Return the (X, Y) coordinate for the center point of the cell that contains the specified text.  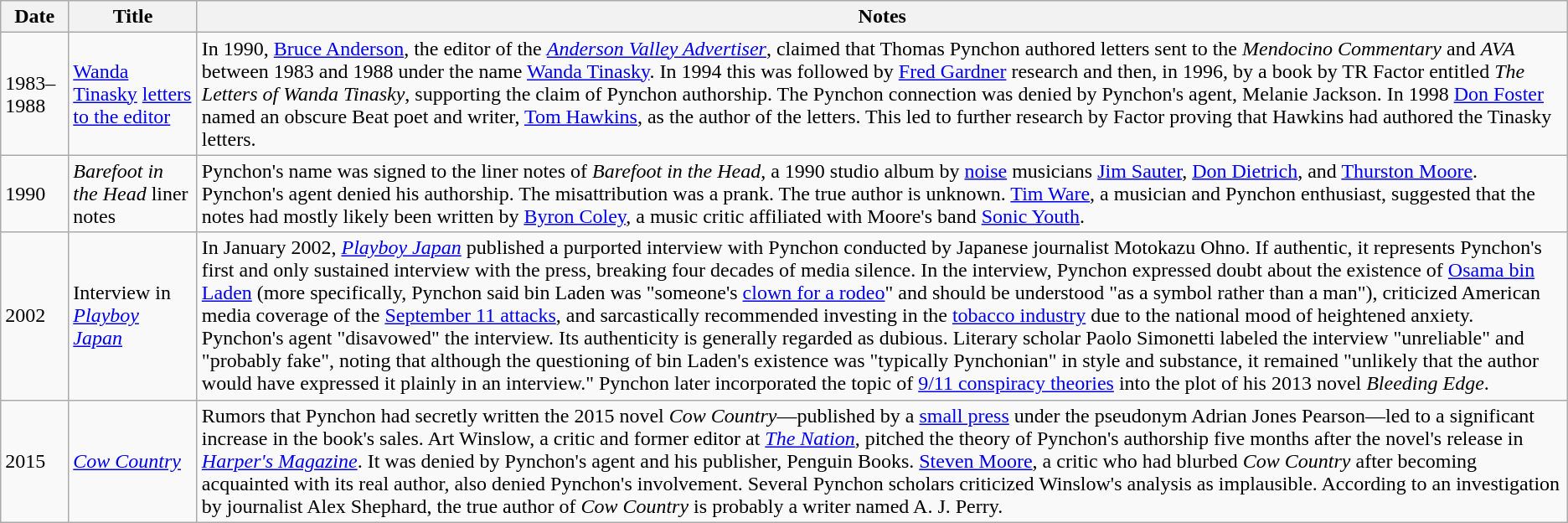
Cow Country (133, 461)
1983–1988 (35, 94)
1990 (35, 194)
2002 (35, 316)
Barefoot in the Head liner notes (133, 194)
2015 (35, 461)
Title (133, 17)
Date (35, 17)
Notes (882, 17)
Wanda Tinasky letters to the editor (133, 94)
Interview in Playboy Japan (133, 316)
